Capture the cell that displays the provided text and extract its (X, Y) central coordinate. 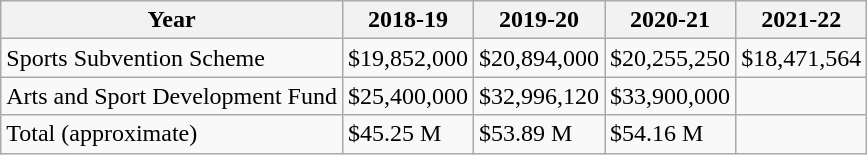
$32,996,120 (540, 96)
$20,255,250 (670, 58)
2020-21 (670, 20)
$25,400,000 (408, 96)
2019-20 (540, 20)
$18,471,564 (802, 58)
Year (172, 20)
2021-22 (802, 20)
Total (approximate) (172, 134)
2018-19 (408, 20)
$20,894,000 (540, 58)
$33,900,000 (670, 96)
$53.89 M (540, 134)
$45.25 M (408, 134)
Sports Subvention Scheme (172, 58)
$54.16 M (670, 134)
$19,852,000 (408, 58)
Arts and Sport Development Fund (172, 96)
